Return [X, Y] of the center of cell containing provided text 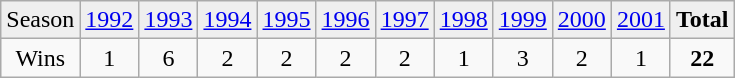
1992 [110, 20]
Season [40, 20]
1996 [346, 20]
1998 [464, 20]
1994 [228, 20]
1999 [522, 20]
2001 [640, 20]
1997 [404, 20]
1995 [286, 20]
Wins [40, 58]
22 [702, 58]
3 [522, 58]
2000 [582, 20]
6 [168, 58]
Total [702, 20]
1993 [168, 20]
